Locate the cell with the specified text and output its (X, Y) center coordinate. 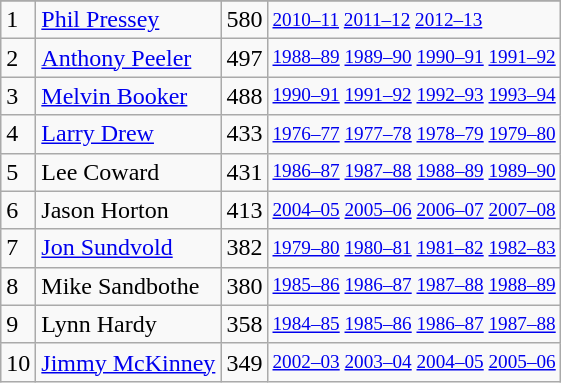
5 (18, 172)
1988–89 1989–90 1990–91 1991–92 (414, 58)
Jason Horton (128, 210)
2010–11 2011–12 2012–13 (414, 20)
Mike Sandbothe (128, 286)
349 (244, 362)
3 (18, 96)
1984–85 1985–86 1986–87 1987–88 (414, 324)
1979–80 1980–81 1981–82 1982–83 (414, 248)
413 (244, 210)
2004–05 2005–06 2006–07 2007–08 (414, 210)
Lee Coward (128, 172)
497 (244, 58)
9 (18, 324)
6 (18, 210)
1 (18, 20)
431 (244, 172)
580 (244, 20)
Larry Drew (128, 134)
2002–03 2003–04 2004–05 2005–06 (414, 362)
1985–86 1986–87 1987–88 1988–89 (414, 286)
380 (244, 286)
Jimmy McKinney (128, 362)
1976–77 1977–78 1978–79 1979–80 (414, 134)
8 (18, 286)
1990–91 1991–92 1992–93 1993–94 (414, 96)
1986–87 1987–88 1988–89 1989–90 (414, 172)
4 (18, 134)
358 (244, 324)
2 (18, 58)
7 (18, 248)
488 (244, 96)
Jon Sundvold (128, 248)
Lynn Hardy (128, 324)
Anthony Peeler (128, 58)
433 (244, 134)
Phil Pressey (128, 20)
10 (18, 362)
Melvin Booker (128, 96)
382 (244, 248)
